Determine the (x, y) coordinate at the center of the cell enclosing the given text.  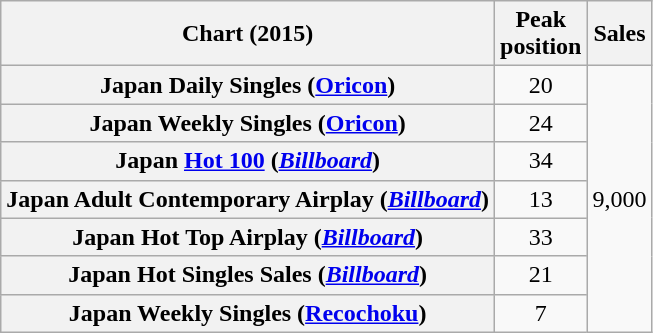
Japan Adult Contemporary Airplay (Billboard) (248, 199)
Sales (620, 34)
33 (541, 237)
Japan Daily Singles (Oricon) (248, 85)
Japan Hot Singles Sales (Billboard) (248, 275)
34 (541, 161)
Chart (2015) (248, 34)
20 (541, 85)
21 (541, 275)
Peakposition (541, 34)
Japan Weekly Singles (Oricon) (248, 123)
Japan Hot 100 (Billboard) (248, 161)
Japan Weekly Singles (Recochoku) (248, 313)
24 (541, 123)
7 (541, 313)
Japan Hot Top Airplay (Billboard) (248, 237)
13 (541, 199)
9,000 (620, 199)
